Extract the (x, y) coordinate from the center of the cell holding the provided text.  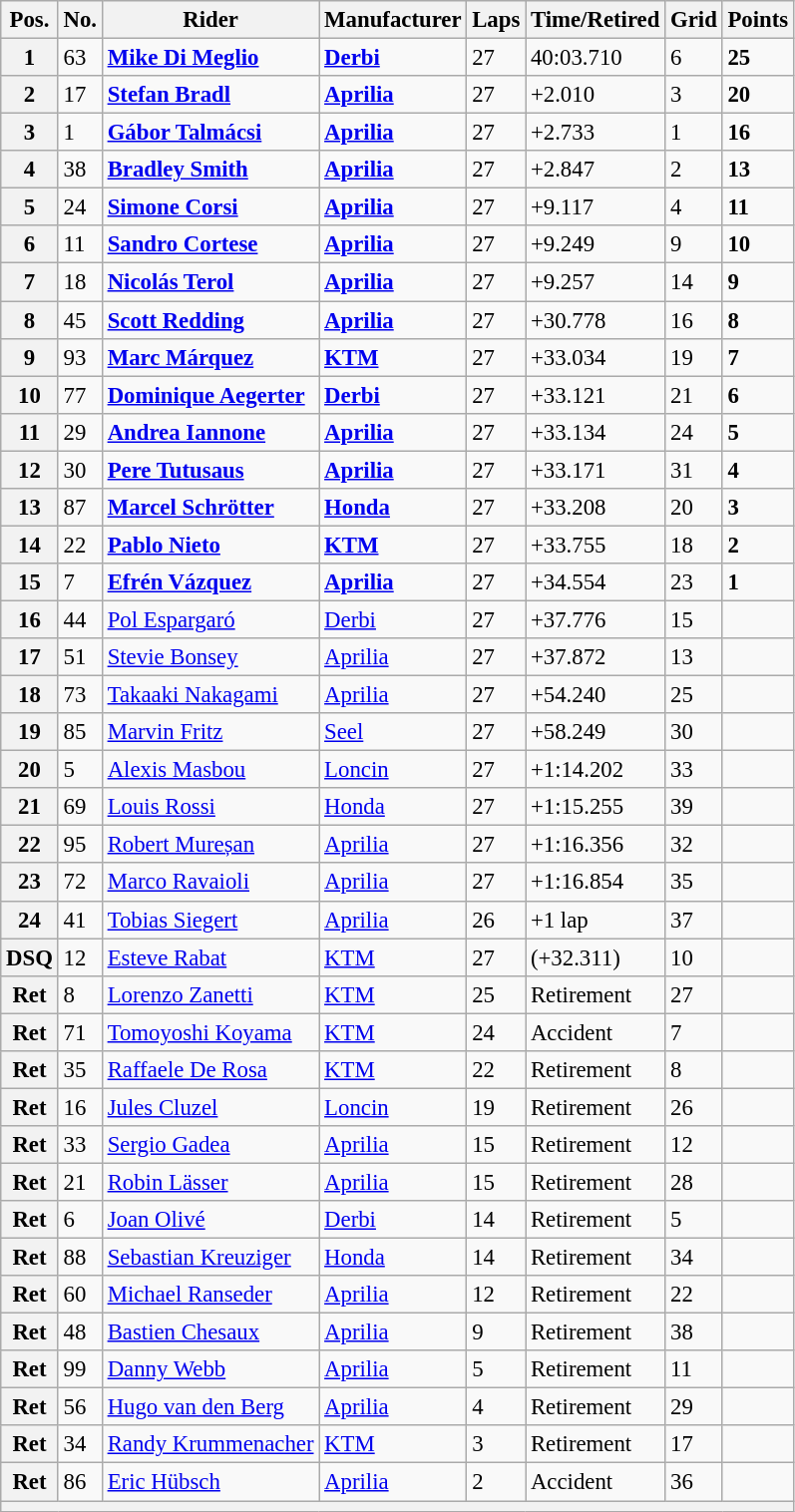
+33.208 (596, 508)
+34.554 (596, 582)
44 (80, 619)
32 (694, 845)
77 (80, 395)
Joan Olivé (209, 1220)
39 (694, 807)
45 (80, 320)
72 (80, 883)
86 (80, 1482)
Tobias Siegert (209, 920)
51 (80, 657)
40:03.710 (596, 58)
Randy Krummenacher (209, 1445)
Andrea Iannone (209, 432)
Stefan Bradl (209, 95)
Scott Redding (209, 320)
Hugo van den Berg (209, 1407)
Robert Mureșan (209, 845)
71 (80, 1032)
Michael Ranseder (209, 1295)
+9.257 (596, 282)
Dominique Aegerter (209, 395)
41 (80, 920)
+37.872 (596, 657)
+30.778 (596, 320)
Bastien Chesaux (209, 1332)
56 (80, 1407)
36 (694, 1482)
+33.134 (596, 432)
Pablo Nieto (209, 545)
Alexis Masbou (209, 770)
+1:16.356 (596, 845)
Jules Cluzel (209, 1107)
Lorenzo Zanetti (209, 994)
+9.117 (596, 207)
28 (694, 1182)
Marvin Fritz (209, 732)
DSQ (30, 957)
Time/Retired (596, 20)
73 (80, 695)
Pol Espargaró (209, 619)
Danny Webb (209, 1369)
Raffaele De Rosa (209, 1070)
Bradley Smith (209, 170)
+58.249 (596, 732)
Tomoyoshi Koyama (209, 1032)
85 (80, 732)
+33.755 (596, 545)
48 (80, 1332)
Simone Corsi (209, 207)
63 (80, 58)
Points (758, 20)
Stevie Bonsey (209, 657)
Pos. (30, 20)
31 (694, 470)
+2.733 (596, 133)
No. (80, 20)
+33.121 (596, 395)
Sandro Cortese (209, 244)
+54.240 (596, 695)
37 (694, 920)
+33.034 (596, 357)
88 (80, 1258)
95 (80, 845)
Sebastian Kreuziger (209, 1258)
Manufacturer (393, 20)
69 (80, 807)
Rider (209, 20)
93 (80, 357)
60 (80, 1295)
+9.249 (596, 244)
(+32.311) (596, 957)
Grid (694, 20)
Nicolás Terol (209, 282)
Gábor Talmácsi (209, 133)
Takaaki Nakagami (209, 695)
Mike Di Meglio (209, 58)
Eric Hübsch (209, 1482)
Marco Ravaioli (209, 883)
99 (80, 1369)
+1:14.202 (596, 770)
Louis Rossi (209, 807)
Efrén Vázquez (209, 582)
Robin Lässer (209, 1182)
Sergio Gadea (209, 1145)
+1 lap (596, 920)
+2.010 (596, 95)
Laps (497, 20)
Esteve Rabat (209, 957)
+37.776 (596, 619)
+33.171 (596, 470)
+1:15.255 (596, 807)
Pere Tutusaus (209, 470)
87 (80, 508)
+2.847 (596, 170)
Marcel Schrötter (209, 508)
Seel (393, 732)
+1:16.854 (596, 883)
Marc Márquez (209, 357)
